Detect which cell encompasses the target text, then output its [x, y] center coordinate. 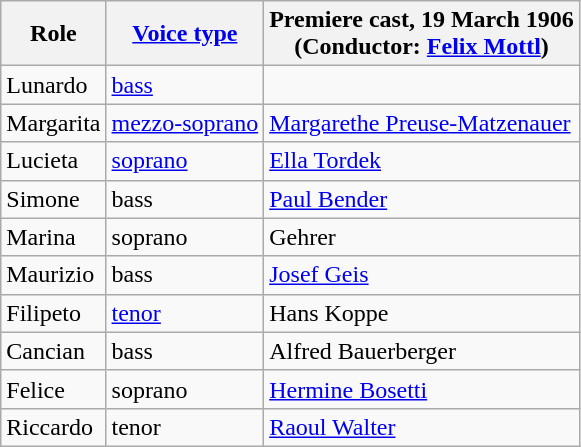
Riccardo [54, 427]
Gehrer [422, 237]
Margarethe Preuse-Matzenauer [422, 123]
Alfred Bauerberger [422, 351]
Felice [54, 389]
Cancian [54, 351]
Lucieta [54, 161]
Paul Bender [422, 199]
Filipeto [54, 313]
Hermine Bosetti [422, 389]
Premiere cast, 19 March 1906(Conductor: Felix Mottl) [422, 34]
mezzo-soprano [185, 123]
Ella Tordek [422, 161]
Simone [54, 199]
Marina [54, 237]
Lunardo [54, 85]
Raoul Walter [422, 427]
Maurizio [54, 275]
Hans Koppe [422, 313]
Voice type [185, 34]
Role [54, 34]
Josef Geis [422, 275]
Margarita [54, 123]
